Locate the cell with the specified text and output its (X, Y) center coordinate. 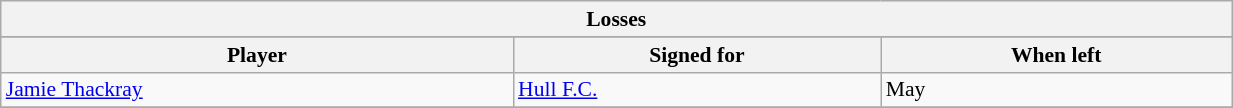
May (1056, 90)
Signed for (697, 55)
Player (257, 55)
When left (1056, 55)
Jamie Thackray (257, 90)
Losses (616, 19)
Hull F.C. (697, 90)
